Scan for the cell matching the given text and deliver its [X, Y] coordinate at center. 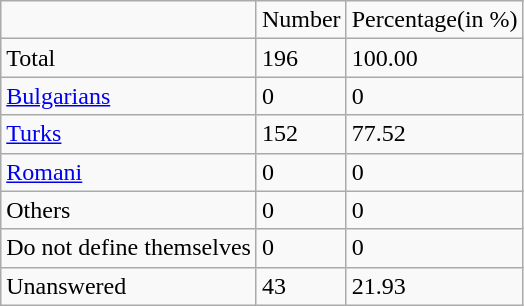
Romani [129, 172]
Unanswered [129, 286]
21.93 [434, 286]
Turks [129, 134]
Total [129, 58]
43 [301, 286]
152 [301, 134]
Number [301, 20]
Bulgarians [129, 96]
196 [301, 58]
Do not define themselves [129, 248]
77.52 [434, 134]
Others [129, 210]
100.00 [434, 58]
Percentage(in %) [434, 20]
